Provide the (X, Y) coordinate of the cell's center where the given text is located.  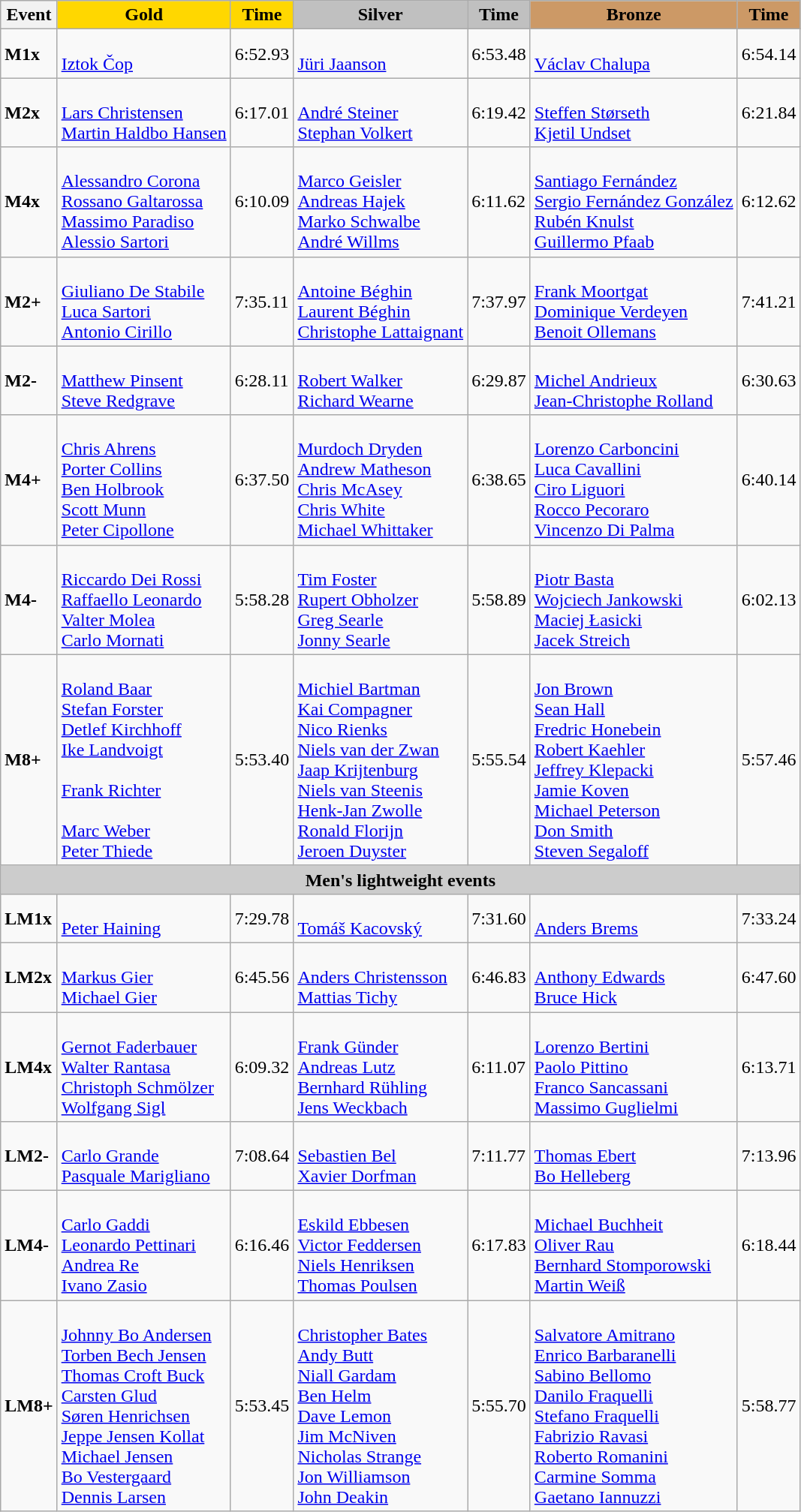
6:16.46 (262, 1246)
6:13.71 (769, 1066)
Thomas Ebert Bo Helleberg (634, 1156)
Michiel Bartman Kai Compagner Nico Rienks Niels van der Zwan Jaap Krijtenburg Niels van Steenis Henk-Jan Zwolle Ronald Florijn Jeroen Duyster (381, 759)
Murdoch Dryden Andrew Matheson Chris McAsey Chris White Michael Whittaker (381, 480)
Chris Ahrens Porter Collins Ben Holbrook Scott Munn Peter Cipollone (144, 480)
Robert Walker Richard Wearne (381, 380)
Matthew Pinsent Steve Redgrave (144, 380)
Václav Chalupa (634, 54)
5:58.77 (769, 1406)
Anders Brems (634, 918)
6:52.93 (262, 54)
7:11.77 (499, 1156)
Bronze (634, 15)
5:55.70 (499, 1406)
Antoine Béghin Laurent Béghin Christophe Lattaignant (381, 302)
M2+ (29, 302)
Carlo Grande Pasquale Marigliano (144, 1156)
6:17.01 (262, 113)
6:28.11 (262, 380)
Silver (381, 15)
Men's lightweight events (401, 879)
Santiago Fernández Sergio Fernández González Rubén Knulst Guillermo Pfaab (634, 202)
M2x (29, 113)
5:58.28 (262, 600)
6:12.62 (769, 202)
6:38.65 (499, 480)
M1x (29, 54)
6:40.14 (769, 480)
Eskild Ebbesen Victor Feddersen Niels Henriksen Thomas Poulsen (381, 1246)
Giuliano De Stabile Luca Sartori Antonio Cirillo (144, 302)
7:08.64 (262, 1156)
M4- (29, 600)
7:35.11 (262, 302)
Piotr Basta Wojciech Jankowski Maciej Łasicki Jacek Streich (634, 600)
LM4x (29, 1066)
Tim Foster Rupert Obholzer Greg Searle Jonny Searle (381, 600)
6:29.87 (499, 380)
Johnny Bo Andersen Torben Bech Jensen Thomas Croft Buck Carsten Glud Søren Henrichsen Jeppe Jensen Kollat Michael Jensen Bo Vestergaard Dennis Larsen (144, 1406)
Tomáš Kacovský (381, 918)
Michael Buchheit Oliver Rau Bernhard Stomporowski Martin Weiß (634, 1246)
Peter Haining (144, 918)
LM2x (29, 977)
M4+ (29, 480)
7:41.21 (769, 302)
5:53.45 (262, 1406)
6:17.83 (499, 1246)
Lars Christensen Martin Haldbo Hansen (144, 113)
Roland Baar Stefan Forster Detlef Kirchhoff Ike Landvoigt Frank Richter Marc Weber Peter Thiede (144, 759)
Carlo Gaddi Leonardo Pettinari Andrea Re Ivano Zasio (144, 1246)
Anders Christensson Mattias Tichy (381, 977)
6:21.84 (769, 113)
7:29.78 (262, 918)
6:45.56 (262, 977)
6:30.63 (769, 380)
M4x (29, 202)
Alessandro Corona Rossano Galtarossa Massimo Paradiso Alessio Sartori (144, 202)
Gold (144, 15)
Event (29, 15)
Christopher Bates Andy Butt Niall Gardam Ben Helm Dave Lemon Jim McNiven Nicholas Strange Jon Williamson John Deakin (381, 1406)
Iztok Čop (144, 54)
5:55.54 (499, 759)
Marco Geisler Andreas Hajek Marko Schwalbe André Willms (381, 202)
Michel Andrieux Jean-Christophe Rolland (634, 380)
Jon Brown Sean Hall Fredric Honebein Robert Kaehler Jeffrey Klepacki Jamie Koven Michael Peterson Don Smith Steven Segaloff (634, 759)
LM8+ (29, 1406)
Jüri Jaanson (381, 54)
Frank Moortgat Dominique Verdeyen Benoit Ollemans (634, 302)
7:33.24 (769, 918)
7:13.96 (769, 1156)
5:57.46 (769, 759)
LM4- (29, 1246)
Lorenzo Bertini Paolo Pittino Franco Sancassani Massimo Guglielmi (634, 1066)
LM1x (29, 918)
M8+ (29, 759)
Anthony Edwards Bruce Hick (634, 977)
Markus Gier Michael Gier (144, 977)
6:09.32 (262, 1066)
6:53.48 (499, 54)
6:46.83 (499, 977)
Sebastien Bel Xavier Dorfman (381, 1156)
6:02.13 (769, 600)
Riccardo Dei Rossi Raffaello Leonardo Valter Molea Carlo Mornati (144, 600)
Lorenzo Carboncini Luca Cavallini Ciro Liguori Rocco Pecoraro Vincenzo Di Palma (634, 480)
7:37.97 (499, 302)
7:31.60 (499, 918)
6:47.60 (769, 977)
Frank Günder Andreas Lutz Bernhard Rühling Jens Weckbach (381, 1066)
6:18.44 (769, 1246)
Gernot Faderbauer Walter Rantasa Christoph Schmölzer Wolfgang Sigl (144, 1066)
André Steiner Stephan Volkert (381, 113)
5:53.40 (262, 759)
LM2- (29, 1156)
6:10.09 (262, 202)
M2- (29, 380)
6:11.07 (499, 1066)
5:58.89 (499, 600)
6:37.50 (262, 480)
Steffen Størseth Kjetil Undset (634, 113)
6:11.62 (499, 202)
6:19.42 (499, 113)
6:54.14 (769, 54)
